Output the (x, y) coordinate of the center of the cell containing the given text.  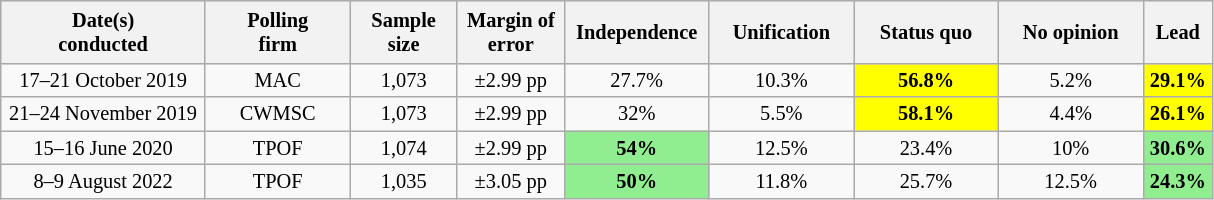
Status quo (926, 32)
29.1% (1178, 80)
Pollingfirm (278, 32)
1,074 (404, 148)
CWMSC (278, 114)
25.7% (926, 181)
Date(s)conducted (104, 32)
11.8% (782, 181)
5.5% (782, 114)
10% (1070, 148)
8–9 August 2022 (104, 181)
24.3% (1178, 181)
17–21 October 2019 (104, 80)
MAC (278, 80)
Lead (1178, 32)
23.4% (926, 148)
56.8% (926, 80)
58.1% (926, 114)
27.7% (636, 80)
30.6% (1178, 148)
26.1% (1178, 114)
Unification (782, 32)
21–24 November 2019 (104, 114)
15–16 June 2020 (104, 148)
Independence (636, 32)
50% (636, 181)
1,035 (404, 181)
54% (636, 148)
4.4% (1070, 114)
10.3% (782, 80)
Sample size (404, 32)
No opinion (1070, 32)
±3.05 pp (510, 181)
Margin of error (510, 32)
5.2% (1070, 80)
32% (636, 114)
